Find where the given text appears and provide that cell's center as (X, Y) coordinate. 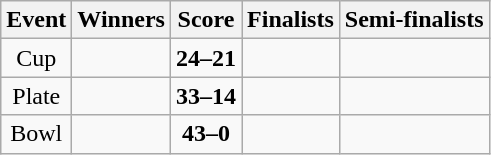
Bowl (36, 134)
43–0 (206, 134)
Cup (36, 58)
Semi-finalists (414, 20)
Score (206, 20)
Event (36, 20)
Finalists (291, 20)
24–21 (206, 58)
Winners (122, 20)
33–14 (206, 96)
Plate (36, 96)
